Detect which cell encompasses the target text, then output its [x, y] center coordinate. 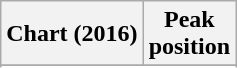
Peak position [189, 34]
Chart (2016) [72, 34]
